Output the [X, Y] coordinate of the center of the cell containing the given text.  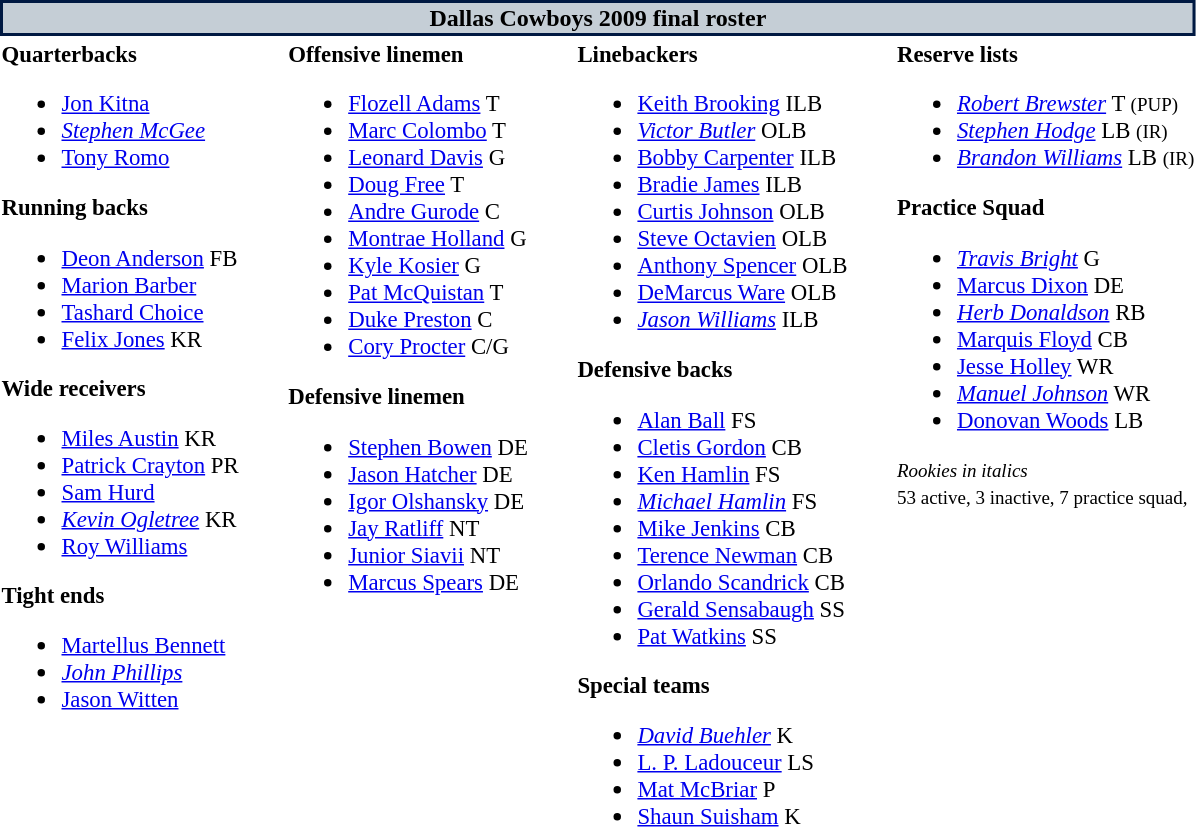
Dallas Cowboys 2009 final roster [598, 18]
